Output the [X, Y] coordinate of the center of the cell containing the given text.  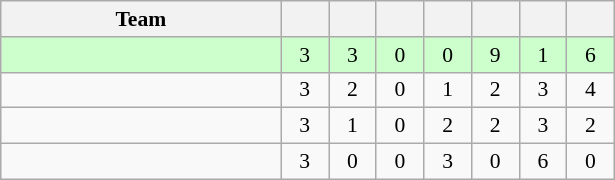
4 [591, 90]
Team [141, 19]
9 [495, 55]
